Find where the given text appears and provide that cell's center as (X, Y) coordinate. 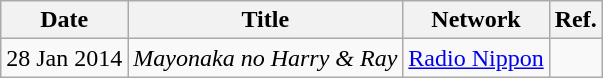
28 Jan 2014 (64, 58)
Ref. (576, 20)
Mayonaka no Harry & Ray (266, 58)
Title (266, 20)
Radio Nippon (476, 58)
Date (64, 20)
Network (476, 20)
